Provide the (x, y) coordinate of the cell's center where the given text is located.  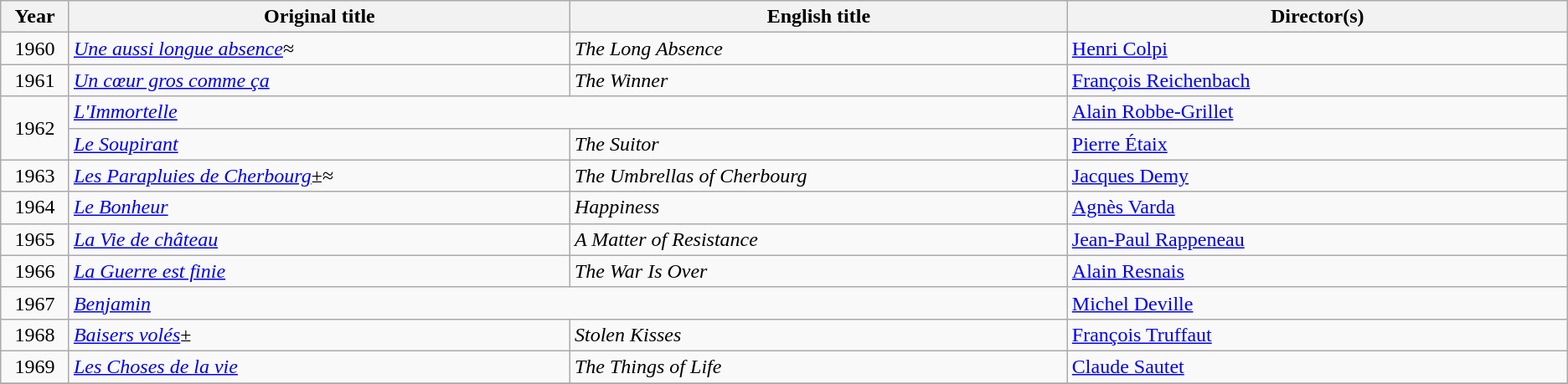
The Suitor (818, 144)
The Long Absence (818, 49)
Les Parapluies de Cherbourg±≈ (319, 176)
François Reichenbach (1317, 80)
Agnès Varda (1317, 207)
1964 (35, 207)
Alain Resnais (1317, 271)
Director(s) (1317, 17)
The Umbrellas of Cherbourg (818, 176)
1962 (35, 128)
La Vie de château (319, 239)
Le Bonheur (319, 207)
The War Is Over (818, 271)
Henri Colpi (1317, 49)
Stolen Kisses (818, 335)
Benjamin (568, 303)
Alain Robbe-Grillet (1317, 112)
La Guerre est finie (319, 271)
Une aussi longue absence≈ (319, 49)
Happiness (818, 207)
Michel Deville (1317, 303)
1969 (35, 366)
The Winner (818, 80)
1963 (35, 176)
Un cœur gros comme ça (319, 80)
Les Choses de la vie (319, 366)
Jacques Demy (1317, 176)
Claude Sautet (1317, 366)
1966 (35, 271)
Year (35, 17)
Le Soupirant (319, 144)
1965 (35, 239)
François Truffaut (1317, 335)
1968 (35, 335)
Original title (319, 17)
1961 (35, 80)
L'Immortelle (568, 112)
Pierre Étaix (1317, 144)
English title (818, 17)
A Matter of Resistance (818, 239)
Baisers volés± (319, 335)
1967 (35, 303)
The Things of Life (818, 366)
1960 (35, 49)
Jean-Paul Rappeneau (1317, 239)
